From the cell containing the given text, extract its center point as (X, Y) coordinate. 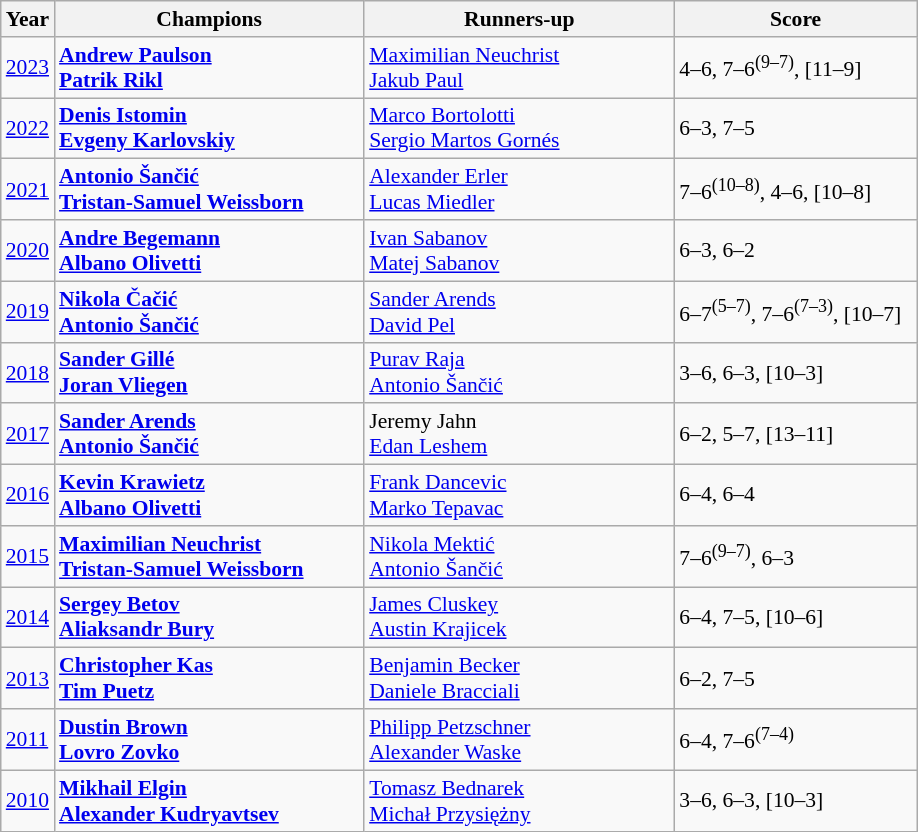
2023 (28, 68)
2017 (28, 434)
Benjamin Becker Daniele Bracciali (519, 678)
6–2, 7–5 (796, 678)
Tomasz Bednarek Michał Przysiężny (519, 800)
Nikola Čačić Antonio Šančić (209, 312)
2022 (28, 128)
6–7(5–7), 7–6(7–3), [10–7] (796, 312)
Nikola Mektić Antonio Šančić (519, 556)
Marco Bortolotti Sergio Martos Gornés (519, 128)
Score (796, 19)
Philipp Petzschner Alexander Waske (519, 740)
2014 (28, 618)
2013 (28, 678)
6–3, 7–5 (796, 128)
2021 (28, 190)
Antonio Šančić Tristan-Samuel Weissborn (209, 190)
6–3, 6–2 (796, 250)
Year (28, 19)
Ivan Sabanov Matej Sabanov (519, 250)
2020 (28, 250)
Alexander Erler Lucas Miedler (519, 190)
Denis Istomin Evgeny Karlovskiy (209, 128)
2019 (28, 312)
Dustin Brown Lovro Zovko (209, 740)
Sander Gillé Joran Vliegen (209, 372)
Sander Arends David Pel (519, 312)
Maximilian Neuchrist Jakub Paul (519, 68)
James Cluskey Austin Krajicek (519, 618)
7–6(10–8), 4–6, [10–8] (796, 190)
Purav Raja Antonio Šančić (519, 372)
2015 (28, 556)
Jeremy Jahn Edan Leshem (519, 434)
2010 (28, 800)
Sergey Betov Aliaksandr Bury (209, 618)
6–4, 7–5, [10–6] (796, 618)
Champions (209, 19)
2018 (28, 372)
Frank Dancevic Marko Tepavac (519, 496)
6–4, 7–6(7–4) (796, 740)
Mikhail Elgin Alexander Kudryavtsev (209, 800)
2011 (28, 740)
6–4, 6–4 (796, 496)
7–6(9–7), 6–3 (796, 556)
2016 (28, 496)
Andrew Paulson Patrik Rikl (209, 68)
Kevin Krawietz Albano Olivetti (209, 496)
Andre Begemann Albano Olivetti (209, 250)
Sander Arends Antonio Šančić (209, 434)
Maximilian Neuchrist Tristan-Samuel Weissborn (209, 556)
Christopher Kas Tim Puetz (209, 678)
6–2, 5–7, [13–11] (796, 434)
4–6, 7–6(9–7), [11–9] (796, 68)
Runners-up (519, 19)
